From the cell containing the given text, extract its center point as [x, y] coordinate. 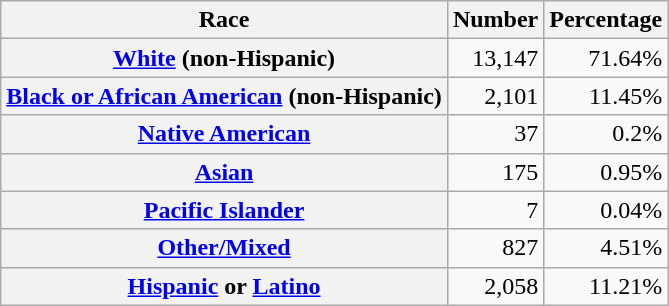
71.64% [606, 58]
0.2% [606, 134]
13,147 [495, 58]
827 [495, 248]
Black or African American (non-Hispanic) [224, 96]
11.45% [606, 96]
Percentage [606, 20]
4.51% [606, 248]
White (non-Hispanic) [224, 58]
0.95% [606, 172]
Number [495, 20]
2,058 [495, 286]
175 [495, 172]
Asian [224, 172]
11.21% [606, 286]
37 [495, 134]
Hispanic or Latino [224, 286]
Pacific Islander [224, 210]
Other/Mixed [224, 248]
Race [224, 20]
0.04% [606, 210]
7 [495, 210]
2,101 [495, 96]
Native American [224, 134]
